From the cell containing the given text, extract its center point as [x, y] coordinate. 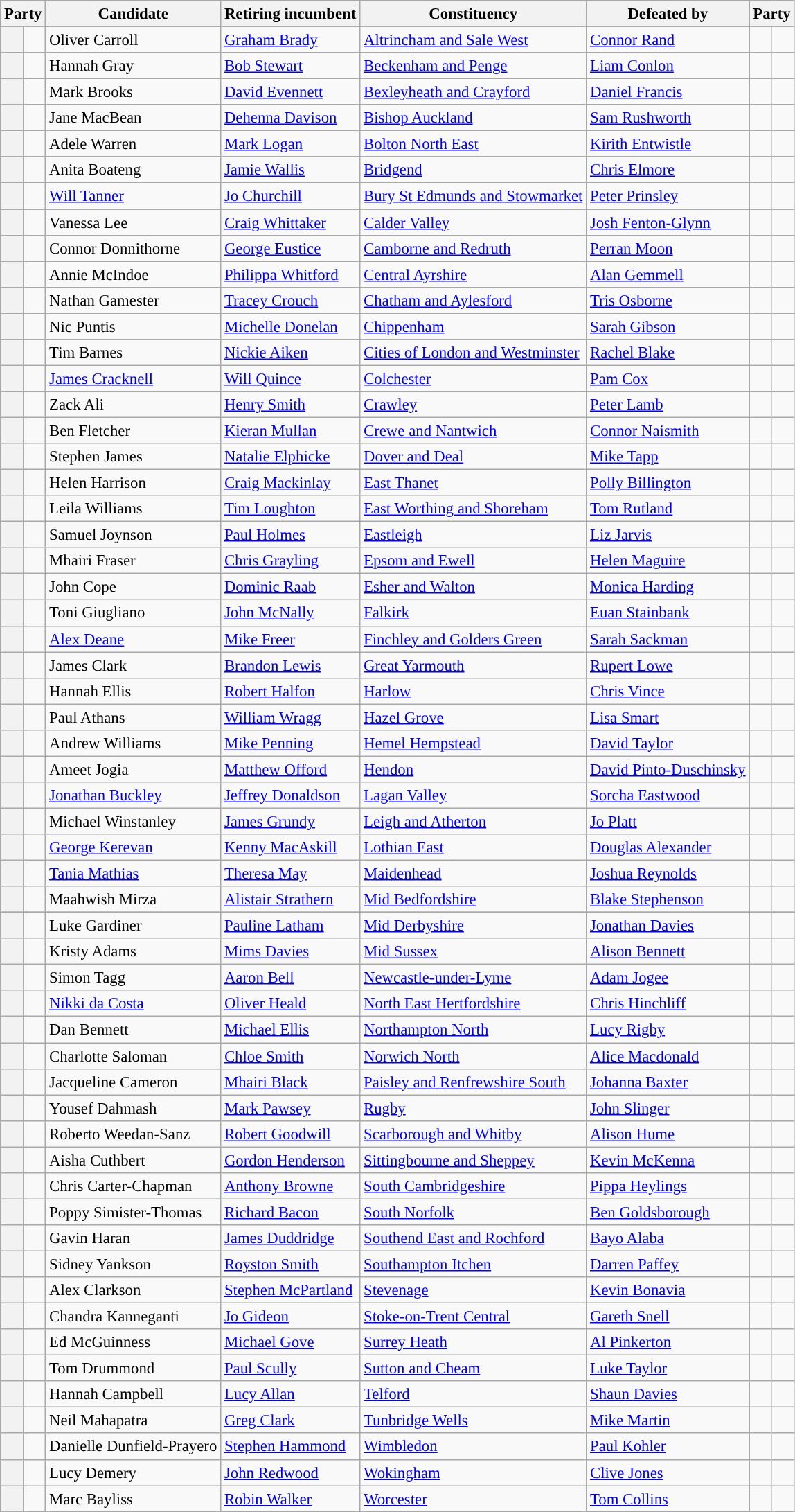
Robert Goodwill [291, 1134]
Toni Giugliano [133, 613]
Robert Halfon [291, 691]
Rupert Lowe [668, 665]
Helen Maguire [668, 561]
Sarah Sackman [668, 639]
Clive Jones [668, 1473]
Blake Stephenson [668, 899]
Lothian East [474, 847]
Darren Paffey [668, 1264]
John Slinger [668, 1108]
Ben Goldsborough [668, 1212]
Telford [474, 1394]
Dominic Raab [291, 587]
Ed McGuinness [133, 1342]
Alison Bennett [668, 951]
Surrey Heath [474, 1342]
Vanessa Lee [133, 222]
Annie McIndoe [133, 274]
Kieran Mullan [291, 430]
Bexleyheath and Crayford [474, 92]
Mid Derbyshire [474, 926]
Maidenhead [474, 874]
Tim Barnes [133, 353]
Daniel Francis [668, 92]
Tom Drummond [133, 1369]
Finchley and Golders Green [474, 639]
Tom Rutland [668, 509]
Henry Smith [291, 405]
Paul Kohler [668, 1447]
Brandon Lewis [291, 665]
Esher and Walton [474, 587]
Hendon [474, 769]
Alice Macdonald [668, 1056]
Michael Winstanley [133, 821]
David Taylor [668, 744]
Aaron Bell [291, 978]
Jonathan Buckley [133, 795]
Peter Prinsley [668, 196]
Jo Churchill [291, 196]
Lucy Allan [291, 1394]
Kevin Bonavia [668, 1290]
Crawley [474, 405]
Worcester [474, 1499]
Lucy Demery [133, 1473]
Retiring incumbent [291, 14]
Monica Harding [668, 587]
Mark Brooks [133, 92]
Tania Mathias [133, 874]
North East Hertfordshire [474, 1004]
Helen Harrison [133, 483]
Nic Puntis [133, 326]
Chris Grayling [291, 561]
Defeated by [668, 14]
Gareth Snell [668, 1317]
Sutton and Cheam [474, 1369]
Shaun Davies [668, 1394]
Adele Warren [133, 144]
Jeffrey Donaldson [291, 795]
Mid Sussex [474, 951]
Ameet Jogia [133, 769]
Oliver Heald [291, 1004]
Simon Tagg [133, 978]
Dan Bennett [133, 1030]
South Norfolk [474, 1212]
Lisa Smart [668, 717]
Yousef Dahmash [133, 1108]
Stephen McPartland [291, 1290]
Tracey Crouch [291, 300]
Bob Stewart [291, 66]
Connor Donnithorne [133, 248]
Cities of London and Westminster [474, 353]
Nikki da Costa [133, 1004]
Stephen James [133, 457]
Connor Naismith [668, 430]
Liam Conlon [668, 66]
Will Tanner [133, 196]
Zack Ali [133, 405]
Tunbridge Wells [474, 1421]
Southampton Itchen [474, 1264]
Eastleigh [474, 535]
Chris Vince [668, 691]
Robin Walker [291, 1499]
James Clark [133, 665]
Candidate [133, 14]
Mims Davies [291, 951]
John Cope [133, 587]
James Duddridge [291, 1238]
Anthony Browne [291, 1186]
Chris Carter-Chapman [133, 1186]
Royston Smith [291, 1264]
Luke Gardiner [133, 926]
Oliver Carroll [133, 40]
Marc Bayliss [133, 1499]
Alison Hume [668, 1134]
Johanna Baxter [668, 1082]
Jonathan Davies [668, 926]
Jamie Wallis [291, 170]
Paul Holmes [291, 535]
Poppy Simister-Thomas [133, 1212]
Bayo Alaba [668, 1238]
James Cracknell [133, 378]
Ben Fletcher [133, 430]
Hemel Hempstead [474, 744]
Samuel Joynson [133, 535]
Polly Billington [668, 483]
William Wragg [291, 717]
Alan Gemmell [668, 274]
Chris Hinchliff [668, 1004]
David Evennett [291, 92]
Sidney Yankson [133, 1264]
Chandra Kanneganti [133, 1317]
Bolton North East [474, 144]
Chippenham [474, 326]
Nathan Gamester [133, 300]
Mike Freer [291, 639]
Paul Athans [133, 717]
Tim Loughton [291, 509]
Mhairi Black [291, 1082]
Stoke-on-Trent Central [474, 1317]
Epsom and Ewell [474, 561]
Scarborough and Whitby [474, 1134]
Hazel Grove [474, 717]
Michael Gove [291, 1342]
Al Pinkerton [668, 1342]
Aisha Cuthbert [133, 1160]
Graham Brady [291, 40]
Will Quince [291, 378]
Chatham and Aylesford [474, 300]
Michelle Donelan [291, 326]
Camborne and Redruth [474, 248]
Mark Logan [291, 144]
Kenny MacAskill [291, 847]
Philippa Whitford [291, 274]
Mark Pawsey [291, 1108]
Richard Bacon [291, 1212]
Mike Penning [291, 744]
Newcastle-under-Lyme [474, 978]
Alex Deane [133, 639]
Kristy Adams [133, 951]
Tom Collins [668, 1499]
Andrew Williams [133, 744]
Falkirk [474, 613]
Hannah Gray [133, 66]
Bishop Auckland [474, 118]
Alex Clarkson [133, 1290]
Sarah Gibson [668, 326]
Beckenham and Penge [474, 66]
Constituency [474, 14]
Josh Fenton-Glynn [668, 222]
Tris Osborne [668, 300]
Altrincham and Sale West [474, 40]
Mhairi Fraser [133, 561]
Gordon Henderson [291, 1160]
Douglas Alexander [668, 847]
Paul Scully [291, 1369]
Craig Mackinlay [291, 483]
Chris Elmore [668, 170]
Natalie Elphicke [291, 457]
Lucy Rigby [668, 1030]
Lagan Valley [474, 795]
Hannah Campbell [133, 1394]
East Worthing and Shoreham [474, 509]
Norwich North [474, 1056]
Joshua Reynolds [668, 874]
Hannah Ellis [133, 691]
Gavin Haran [133, 1238]
Wimbledon [474, 1447]
Sam Rushworth [668, 118]
Leigh and Atherton [474, 821]
Harlow [474, 691]
Roberto Weedan-Sanz [133, 1134]
Perran Moon [668, 248]
Bridgend [474, 170]
Theresa May [291, 874]
Adam Jogee [668, 978]
Maahwish Mirza [133, 899]
David Pinto-Duschinsky [668, 769]
Greg Clark [291, 1421]
Colchester [474, 378]
Great Yarmouth [474, 665]
John McNally [291, 613]
Mid Bedfordshire [474, 899]
Jo Platt [668, 821]
Mike Martin [668, 1421]
Rugby [474, 1108]
Pam Cox [668, 378]
Stevenage [474, 1290]
Alistair Strathern [291, 899]
Michael Ellis [291, 1030]
Charlotte Saloman [133, 1056]
Rachel Blake [668, 353]
Northampton North [474, 1030]
George Eustice [291, 248]
Sittingbourne and Sheppey [474, 1160]
Sorcha Eastwood [668, 795]
Pauline Latham [291, 926]
Wokingham [474, 1473]
Central Ayrshire [474, 274]
Jo Gideon [291, 1317]
Kirith Entwistle [668, 144]
Nickie Aiken [291, 353]
Dehenna Davison [291, 118]
Southend East and Rochford [474, 1238]
Mike Tapp [668, 457]
Crewe and Nantwich [474, 430]
Connor Rand [668, 40]
Jacqueline Cameron [133, 1082]
Matthew Offord [291, 769]
Pippa Heylings [668, 1186]
Chloe Smith [291, 1056]
Kevin McKenna [668, 1160]
George Kerevan [133, 847]
South Cambridgeshire [474, 1186]
Euan Stainbank [668, 613]
Neil Mahapatra [133, 1421]
Dover and Deal [474, 457]
James Grundy [291, 821]
Leila Williams [133, 509]
Danielle Dunfield-Prayero [133, 1447]
John Redwood [291, 1473]
East Thanet [474, 483]
Stephen Hammond [291, 1447]
Paisley and Renfrewshire South [474, 1082]
Jane MacBean [133, 118]
Liz Jarvis [668, 535]
Bury St Edmunds and Stowmarket [474, 196]
Craig Whittaker [291, 222]
Anita Boateng [133, 170]
Calder Valley [474, 222]
Peter Lamb [668, 405]
Luke Taylor [668, 1369]
